Determine the [x, y] coordinate at the center of the cell enclosing the given text.  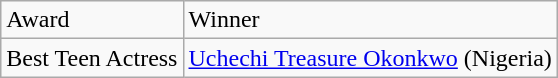
Uchechi Treasure Okonkwo (Nigeria) [370, 58]
Winner [370, 20]
Award [92, 20]
Best Teen Actress [92, 58]
